Locate the cell with the specified text and output its [x, y] center coordinate. 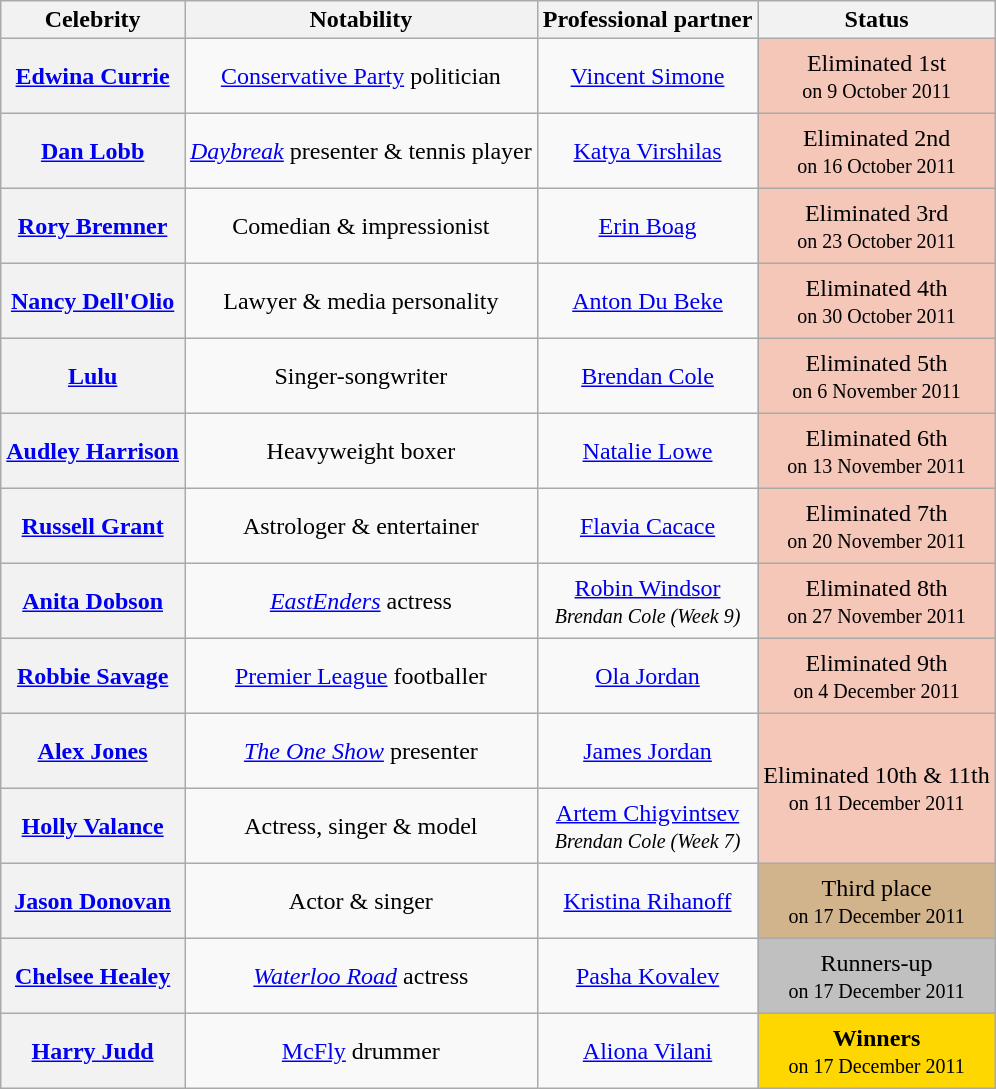
Audley Harrison [93, 452]
Pasha Kovalev [648, 976]
Edwina Currie [93, 76]
Eliminated 3rdon 23 October 2011 [876, 226]
Runners-upon 17 December 2011 [876, 976]
Alex Jones [93, 752]
Eliminated 8thon 27 November 2011 [876, 602]
Holly Valance [93, 826]
Flavia Cacace [648, 526]
Premier League footballer [360, 676]
Aliona Vilani [648, 1052]
Professional partner [648, 20]
Winnerson 17 December 2011 [876, 1052]
Eliminated 4thon 30 October 2011 [876, 302]
Anton Du Beke [648, 302]
Eliminated 2ndon 16 October 2011 [876, 152]
Kristina Rihanoff [648, 902]
Ola Jordan [648, 676]
Waterloo Road actress [360, 976]
Erin Boag [648, 226]
Conservative Party politician [360, 76]
Jason Donovan [93, 902]
Eliminated 6thon 13 November 2011 [876, 452]
Rory Bremner [93, 226]
Eliminated 7thon 20 November 2011 [876, 526]
Singer-songwriter [360, 376]
The One Show presenter [360, 752]
Astrologer & entertainer [360, 526]
Eliminated 9thon 4 December 2011 [876, 676]
Celebrity [93, 20]
Brendan Cole [648, 376]
EastEnders actress [360, 602]
Russell Grant [93, 526]
Vincent Simone [648, 76]
Status [876, 20]
Comedian & impressionist [360, 226]
Heavyweight boxer [360, 452]
McFly drummer [360, 1052]
Eliminated 1ston 9 October 2011 [876, 76]
James Jordan [648, 752]
Lulu [93, 376]
Anita Dobson [93, 602]
Third placeon 17 December 2011 [876, 902]
Harry Judd [93, 1052]
Actor & singer [360, 902]
Dan Lobb [93, 152]
Lawyer & media personality [360, 302]
Artem ChigvintsevBrendan Cole (Week 7) [648, 826]
Eliminated 10th & 11thon 11 December 2011 [876, 789]
Chelsee Healey [93, 976]
Actress, singer & model [360, 826]
Nancy Dell'Olio [93, 302]
Natalie Lowe [648, 452]
Eliminated 5thon 6 November 2011 [876, 376]
Katya Virshilas [648, 152]
Notability [360, 20]
Robbie Savage [93, 676]
Daybreak presenter & tennis player [360, 152]
Robin WindsorBrendan Cole (Week 9) [648, 602]
